Extract the [x, y] coordinate from the center of the cell holding the provided text.  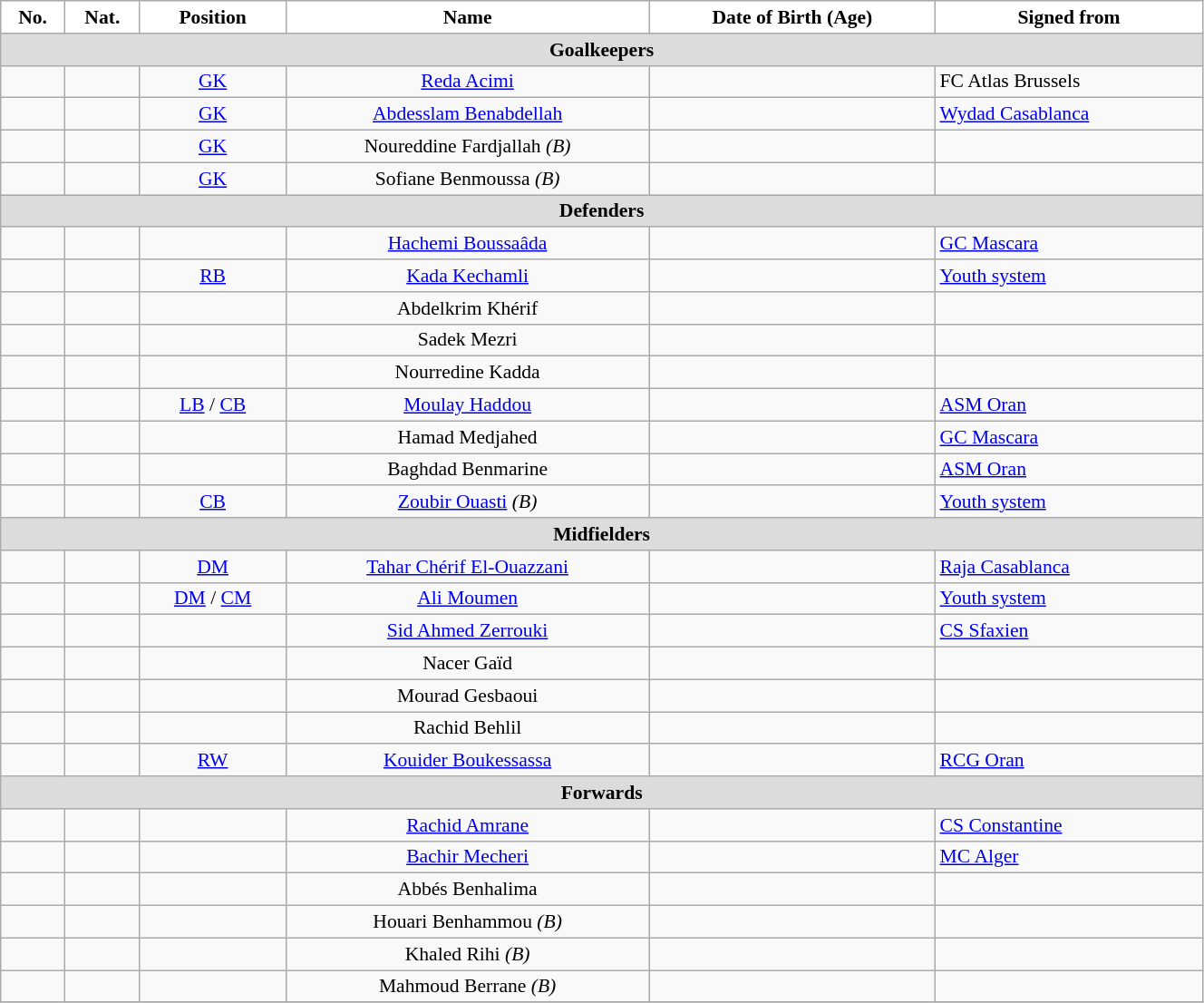
Hachemi Boussaâda [468, 244]
Baghdad Benmarine [468, 470]
Abdelkrim Khérif [468, 308]
Noureddine Fardjallah (B) [468, 147]
Kouider Boukessassa [468, 761]
CB [212, 502]
Nourredine Kadda [468, 373]
LB / CB [212, 405]
Rachid Amrane [468, 825]
Rachid Behlil [468, 728]
Khaled Rihi (B) [468, 954]
Wydad Casablanca [1070, 114]
Sid Ahmed Zerrouki [468, 631]
Bachir Mecheri [468, 857]
DM / CM [212, 599]
Date of Birth (Age) [792, 17]
Abdesslam Benabdellah [468, 114]
Forwards [602, 793]
Ali Moumen [468, 599]
No. [33, 17]
Name [468, 17]
Defenders [602, 211]
Midfielders [602, 534]
Abbés Benhalima [468, 890]
RCG Oran [1070, 761]
Signed from [1070, 17]
DM [212, 567]
Zoubir Ouasti (B) [468, 502]
Nacer Gaïd [468, 664]
Houari Benhammou (B) [468, 922]
Raja Casablanca [1070, 567]
Mourad Gesbaoui [468, 696]
Sofiane Benmoussa (B) [468, 179]
Moulay Haddou [468, 405]
Kada Kechamli [468, 276]
MC Alger [1070, 857]
RB [212, 276]
FC Atlas Brussels [1070, 82]
CS Constantine [1070, 825]
RW [212, 761]
Hamad Medjahed [468, 437]
Sadek Mezri [468, 340]
Tahar Chérif El-Ouazzani [468, 567]
Reda Acimi [468, 82]
Goalkeepers [602, 50]
Position [212, 17]
Nat. [102, 17]
CS Sfaxien [1070, 631]
Mahmoud Berrane (B) [468, 987]
